For the text-containing cell, return its midpoint in [X, Y] coordinate format. 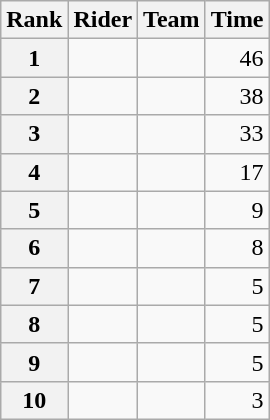
1 [34, 58]
Rank [34, 20]
2 [34, 96]
7 [34, 286]
Time [237, 20]
Rider [103, 20]
Team [172, 20]
6 [34, 248]
4 [34, 172]
17 [237, 172]
10 [34, 400]
33 [237, 134]
38 [237, 96]
46 [237, 58]
